Pinpoint the cell where the given text exists, returning its [x, y] midpoint coordinate. 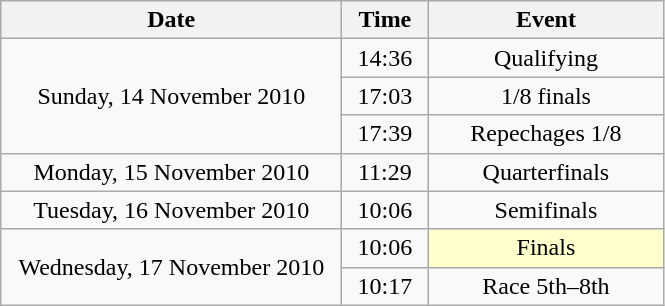
Semifinals [546, 210]
Event [546, 20]
Quarterfinals [546, 172]
Tuesday, 16 November 2010 [172, 210]
10:17 [385, 286]
Qualifying [546, 58]
Finals [546, 248]
11:29 [385, 172]
Sunday, 14 November 2010 [172, 96]
17:03 [385, 96]
Repechages 1/8 [546, 134]
Wednesday, 17 November 2010 [172, 267]
Monday, 15 November 2010 [172, 172]
17:39 [385, 134]
Race 5th–8th [546, 286]
Date [172, 20]
Time [385, 20]
1/8 finals [546, 96]
14:36 [385, 58]
